Pinpoint the cell where the given text exists, returning its [x, y] midpoint coordinate. 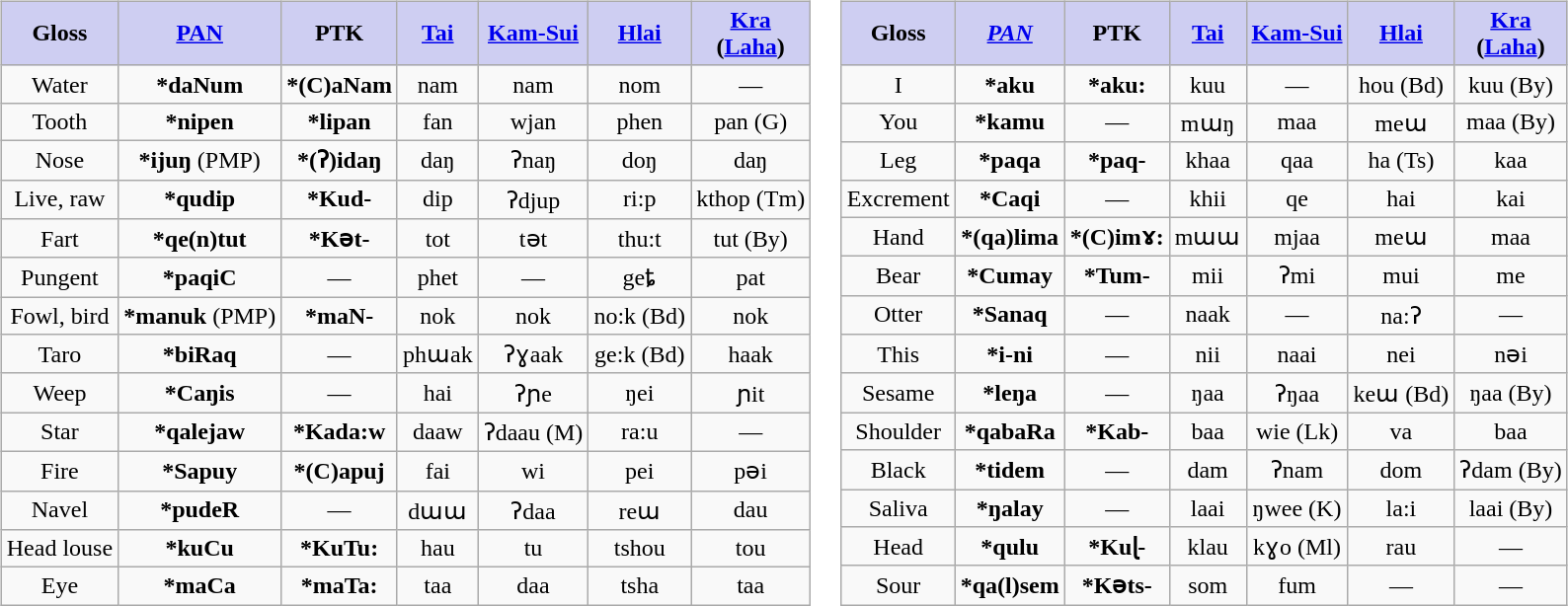
ʔdam (By) [1511, 470]
Leg [899, 161]
ɲit [750, 393]
geȶ [640, 277]
*(C)aNam [340, 84]
This [899, 354]
kɣo (Ml) [1297, 547]
ʔnaŋ [533, 160]
ʔɣaak [533, 354]
*Tum- [1117, 276]
*Cumay [1009, 276]
Excrement [899, 198]
*maN- [340, 316]
tut (By) [750, 239]
Shoulder [899, 431]
ra:u [640, 432]
Fowl, bird [59, 316]
Taro [59, 354]
*ijuŋ (PMP) [199, 160]
You [899, 122]
*(ʔ)idaŋ [340, 160]
pei [640, 471]
phɯak [437, 354]
*paqiC [199, 277]
*aku: [1117, 84]
*qabaRa [1009, 431]
*qulu [1009, 547]
Live, raw [59, 199]
ŋaa [1208, 393]
me [1511, 276]
pan (G) [750, 121]
ha (Ts) [1401, 161]
*paq- [1117, 161]
thu:t [640, 239]
no:k (Bd) [640, 316]
Hand [899, 237]
*Kət- [340, 239]
ʔdjup [533, 199]
maa (By) [1511, 122]
tət [533, 239]
fan [437, 121]
*Sanaq [1009, 315]
*KuTu: [340, 549]
mii [1208, 276]
qe [1297, 198]
ge:k (Bd) [640, 354]
Saliva [899, 508]
*Kud- [340, 199]
dɯɯ [437, 510]
*qalejaw [199, 432]
ŋei [640, 393]
Tooth [59, 121]
mui [1401, 276]
Otter [899, 315]
som [1208, 585]
daaw [437, 432]
*paqa [1009, 161]
*kamu [1009, 122]
kuu [1208, 84]
Head [899, 547]
kuu (By) [1511, 84]
ʔŋaa [1297, 393]
khii [1208, 198]
ri:p [640, 199]
*qa(l)sem [1009, 585]
haak [750, 354]
pəi [750, 471]
phen [640, 121]
Eye [59, 586]
ʔnam [1297, 470]
ʔɲe [533, 393]
kaa [1511, 161]
Water [59, 84]
reɯ [640, 510]
Fart [59, 239]
*qe(n)tut [199, 239]
naak [1208, 315]
*ŋalay [1009, 508]
phet [437, 277]
mjaa [1297, 237]
Bear [899, 276]
wi [533, 471]
*Sapuy [199, 471]
*nipen [199, 121]
hau [437, 549]
*daNum [199, 84]
nii [1208, 354]
Star [59, 432]
I [899, 84]
wjan [533, 121]
*maCa [199, 586]
naai [1297, 354]
*kuCu [199, 549]
dip [437, 199]
*lipan [340, 121]
Head louse [59, 549]
klau [1208, 547]
*leŋa [1009, 393]
*biRaq [199, 354]
Navel [59, 510]
Weep [59, 393]
ʔdaa [533, 510]
Sesame [899, 393]
*aku [1009, 84]
qaa [1297, 161]
keɯ (Bd) [1401, 393]
*Kada:w [340, 432]
dom [1401, 470]
*(qa)lima [1009, 237]
*qudip [199, 199]
kai [1511, 198]
tot [437, 239]
Sour [899, 585]
Pungent [59, 277]
*Kuɭ- [1117, 547]
Black [899, 470]
ŋaa (By) [1511, 393]
doŋ [640, 160]
wie (Lk) [1297, 431]
Fire [59, 471]
mɯɯ [1208, 237]
khaa [1208, 161]
*i-ni [1009, 354]
kthop (Tm) [750, 199]
tou [750, 549]
*(C)apuj [340, 471]
*Kab- [1117, 431]
fum [1297, 585]
laai [1208, 508]
ʔdaau (M) [533, 432]
va [1401, 431]
*Kəts- [1117, 585]
mɯŋ [1208, 122]
na:ʔ [1401, 315]
*Caŋis [199, 393]
nəi [1511, 354]
ʔmi [1297, 276]
hou (Bd) [1401, 84]
*(C)imɤ: [1117, 237]
pat [750, 277]
Nose [59, 160]
rau [1401, 547]
*pudeR [199, 510]
dam [1208, 470]
daa [533, 586]
nei [1401, 354]
*maTa: [340, 586]
dau [750, 510]
*manuk (PMP) [199, 316]
*tidem [1009, 470]
ŋwee (K) [1297, 508]
la:i [1401, 508]
tu [533, 549]
tshou [640, 549]
tsha [640, 586]
*Caqi [1009, 198]
fai [437, 471]
laai (By) [1511, 508]
nom [640, 84]
